Capture the cell that displays the provided text and extract its (x, y) central coordinate. 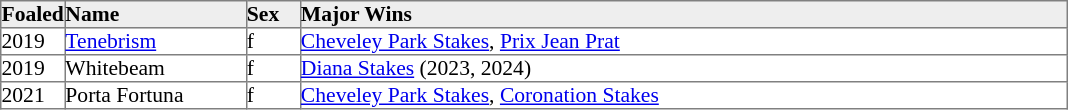
Major Wins (683, 14)
Tenebrism (156, 42)
Cheveley Park Stakes, Prix Jean Prat (683, 42)
Whitebeam (156, 68)
2021 (33, 96)
Name (156, 14)
Porta Fortuna (156, 96)
Foaled (33, 14)
Sex (273, 14)
Diana Stakes (2023, 2024) (683, 68)
Cheveley Park Stakes, Coronation Stakes (683, 96)
